Return [X, Y] of the center of cell containing provided text 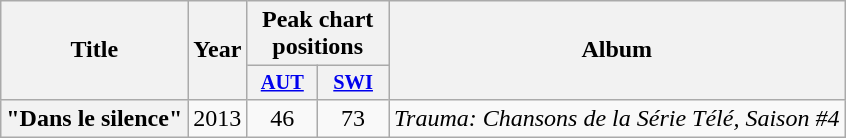
Title [94, 50]
Album [617, 50]
"Dans le silence" [94, 118]
Trauma: Chansons de la Série Télé, Saison #4 [617, 118]
46 [282, 118]
Peak chart positions [318, 34]
Year [218, 50]
SWI [354, 83]
AUT [282, 83]
2013 [218, 118]
73 [354, 118]
